Output the [x, y] coordinate of the center of the cell containing the given text.  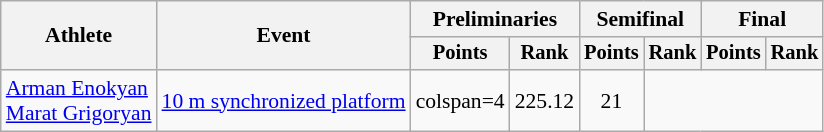
225.12 [544, 100]
Event [284, 36]
21 [611, 100]
Athlete [79, 36]
10 m synchronized platform [284, 100]
Arman EnokyanMarat Grigoryan [79, 100]
Preliminaries [496, 19]
colspan=4 [460, 100]
Final [762, 19]
Semifinal [640, 19]
